Locate the cell with the specified text and output its (x, y) center coordinate. 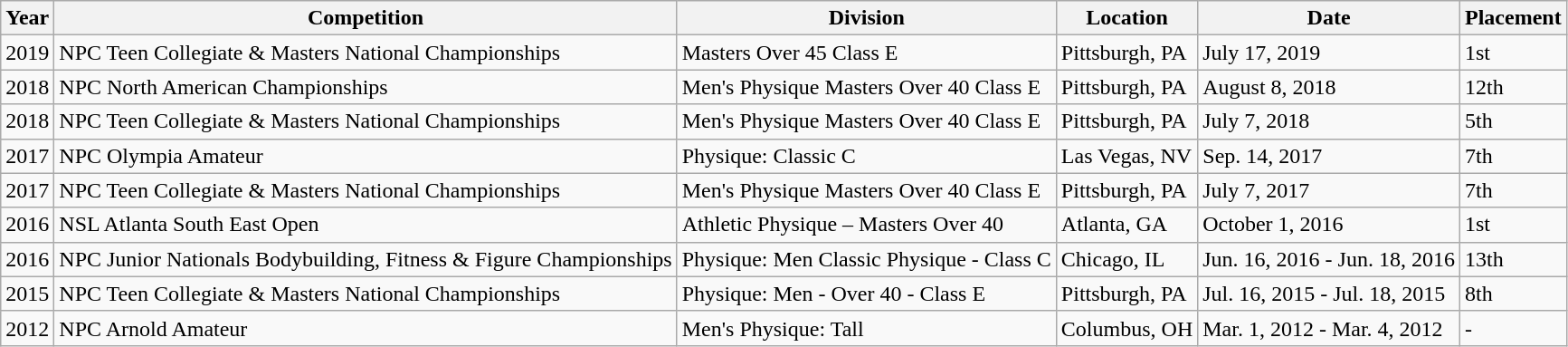
Competition (366, 18)
Jun. 16, 2016 - Jun. 18, 2016 (1329, 259)
8th (1513, 294)
NPC Junior Nationals Bodybuilding, Fitness & Figure Championships (366, 259)
Placement (1513, 18)
Physique: Men - Over 40 - Class E (867, 294)
Location (1126, 18)
- (1513, 328)
NPC North American Championships (366, 87)
5th (1513, 121)
Division (867, 18)
2012 (27, 328)
July 7, 2018 (1329, 121)
August 8, 2018 (1329, 87)
Physique: Classic C (867, 156)
Chicago, IL (1126, 259)
Jul. 16, 2015 - Jul. 18, 2015 (1329, 294)
Date (1329, 18)
Men's Physique: Tall (867, 328)
October 1, 2016 (1329, 225)
Physique: Men Classic Physique - Class C (867, 259)
13th (1513, 259)
Masters Over 45 Class E (867, 53)
July 17, 2019 (1329, 53)
Columbus, OH (1126, 328)
NSL Atlanta South East Open (366, 225)
Sep. 14, 2017 (1329, 156)
NPC Arnold Amateur (366, 328)
12th (1513, 87)
Athletic Physique – Masters Over 40 (867, 225)
July 7, 2017 (1329, 190)
Mar. 1, 2012 - Mar. 4, 2012 (1329, 328)
Year (27, 18)
Las Vegas, NV (1126, 156)
NPC Olympia Amateur (366, 156)
2019 (27, 53)
Atlanta, GA (1126, 225)
2015 (27, 294)
